Pinpoint the cell where the given text exists, returning its (x, y) midpoint coordinate. 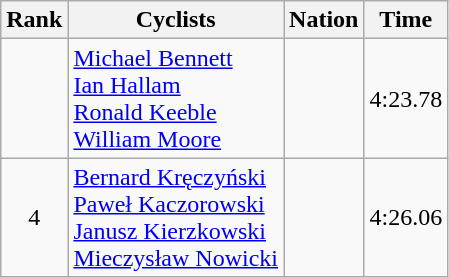
Time (406, 20)
Bernard KręczyńskiPaweł KaczorowskiJanusz KierzkowskiMieczysław Nowicki (176, 218)
Cyclists (176, 20)
4:26.06 (406, 218)
Nation (324, 20)
Michael BennettIan HallamRonald KeebleWilliam Moore (176, 98)
4:23.78 (406, 98)
Rank (34, 20)
4 (34, 218)
